Search for the cell housing the specified text and yield its (X, Y) center coordinate. 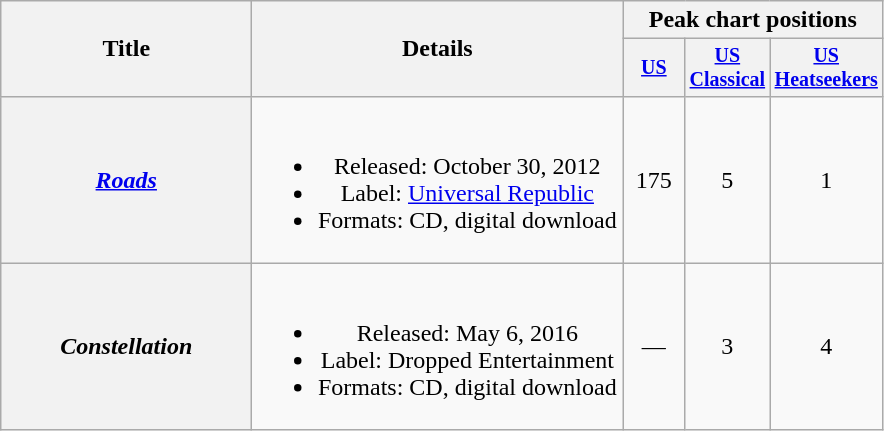
Peak chart positions (753, 20)
USClassical (728, 68)
Released: October 30, 2012Label: Universal RepublicFormats: CD, digital download (438, 180)
Roads (126, 180)
Released: May 6, 2016Label: Dropped EntertainmentFormats: CD, digital download (438, 346)
175 (654, 180)
Title (126, 49)
3 (728, 346)
Constellation (126, 346)
USHeatseekers (826, 68)
1 (826, 180)
— (654, 346)
US (654, 68)
Details (438, 49)
4 (826, 346)
5 (728, 180)
